Extract the [X, Y] coordinate from the center of the cell holding the provided text.  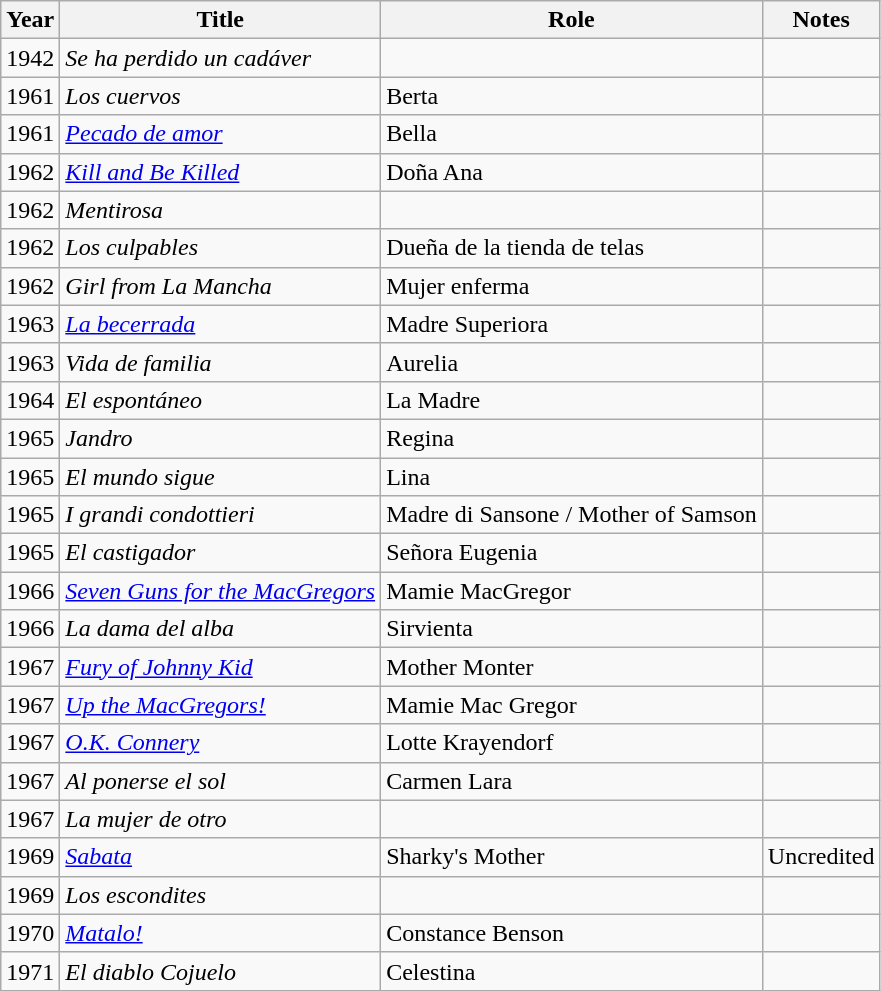
Mother Monter [572, 667]
El espontáneo [220, 400]
Pecado de amor [220, 134]
Mamie Mac Gregor [572, 705]
El diablo Cojuelo [220, 971]
1971 [30, 971]
La becerrada [220, 324]
Los culpables [220, 248]
La Madre [572, 400]
Se ha perdido un cadáver [220, 58]
Madre di Sansone / Mother of Samson [572, 515]
Sirvienta [572, 629]
Señora Eugenia [572, 553]
1970 [30, 933]
Dueña de la tienda de telas [572, 248]
Seven Guns for the MacGregors [220, 591]
Lina [572, 477]
Uncredited [821, 857]
Bella [572, 134]
Up the MacGregors! [220, 705]
Jandro [220, 438]
La mujer de otro [220, 819]
Kill and Be Killed [220, 172]
O.K. Connery [220, 743]
Madre Superiora [572, 324]
Sabata [220, 857]
Sharky's Mother [572, 857]
1942 [30, 58]
Mujer enferma [572, 286]
Year [30, 20]
Al ponerse el sol [220, 781]
I grandi condottieri [220, 515]
Girl from La Mancha [220, 286]
Lotte Krayendorf [572, 743]
Doña Ana [572, 172]
Regina [572, 438]
Title [220, 20]
Role [572, 20]
El mundo sigue [220, 477]
Matalo! [220, 933]
Los escondites [220, 895]
Mentirosa [220, 210]
El castigador [220, 553]
Fury of Johnny Kid [220, 667]
La dama del alba [220, 629]
Berta [572, 96]
Mamie MacGregor [572, 591]
Los cuervos [220, 96]
Vida de familia [220, 362]
Notes [821, 20]
Aurelia [572, 362]
Celestina [572, 971]
Carmen Lara [572, 781]
1964 [30, 400]
Constance Benson [572, 933]
